Return the (X, Y) coordinate for the center point of the cell that contains the specified text.  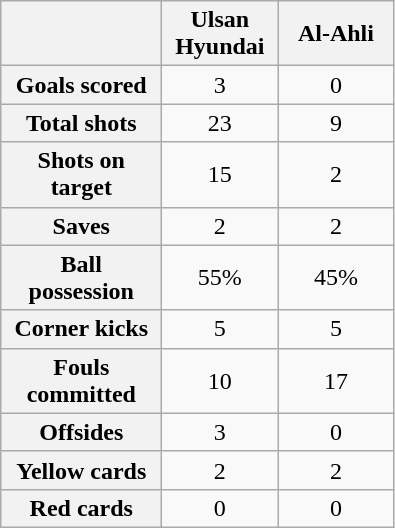
17 (336, 380)
Shots on target (82, 174)
23 (220, 123)
55% (220, 278)
Ball possession (82, 278)
Yellow cards (82, 470)
10 (220, 380)
Saves (82, 226)
Goals scored (82, 85)
45% (336, 278)
Ulsan Hyundai (220, 34)
Fouls committed (82, 380)
Al-Ahli (336, 34)
Offsides (82, 432)
Corner kicks (82, 329)
Red cards (82, 508)
15 (220, 174)
Total shots (82, 123)
9 (336, 123)
